Provide the (x, y) coordinate of the cell's center where the given text is located.  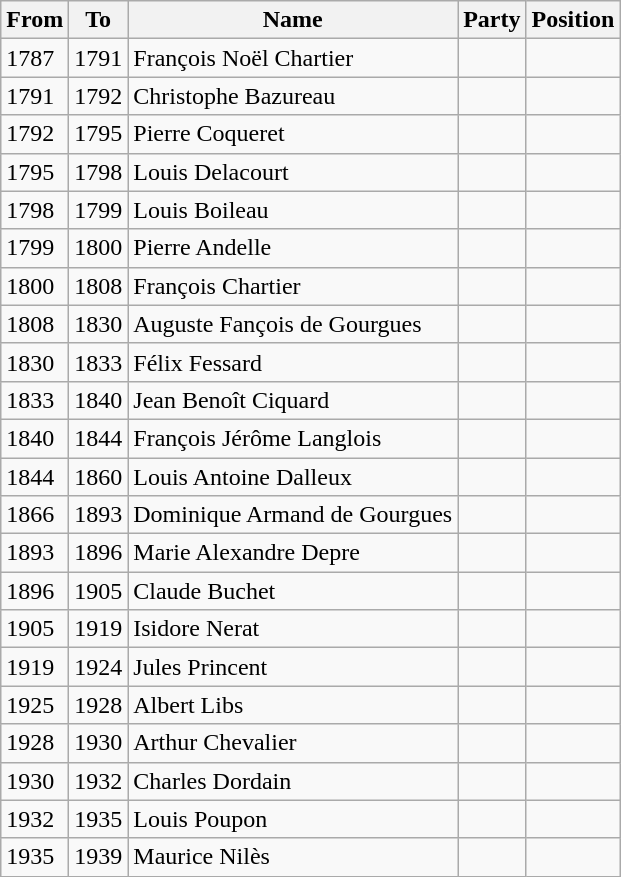
Name (293, 20)
Louis Delacourt (293, 172)
1924 (98, 667)
Christophe Bazureau (293, 96)
François Chartier (293, 286)
Position (573, 20)
Charles Dordain (293, 781)
Dominique Armand de Gourgues (293, 515)
Auguste Fançois de Gourgues (293, 324)
To (98, 20)
Louis Antoine Dalleux (293, 477)
Arthur Chevalier (293, 743)
From (35, 20)
Isidore Nerat (293, 629)
Pierre Coqueret (293, 134)
1925 (35, 705)
Albert Libs (293, 705)
Party (492, 20)
1860 (98, 477)
Pierre Andelle (293, 248)
Jules Princent (293, 667)
François Jérôme Langlois (293, 438)
Marie Alexandre Depre (293, 553)
Claude Buchet (293, 591)
Félix Fessard (293, 362)
1787 (35, 58)
1939 (98, 857)
Louis Poupon (293, 819)
François Noël Chartier (293, 58)
Jean Benoît Ciquard (293, 400)
Louis Boileau (293, 210)
1866 (35, 515)
Maurice Nilès (293, 857)
